Identify which cell holds the provided text, then report its [x, y] central coordinate. 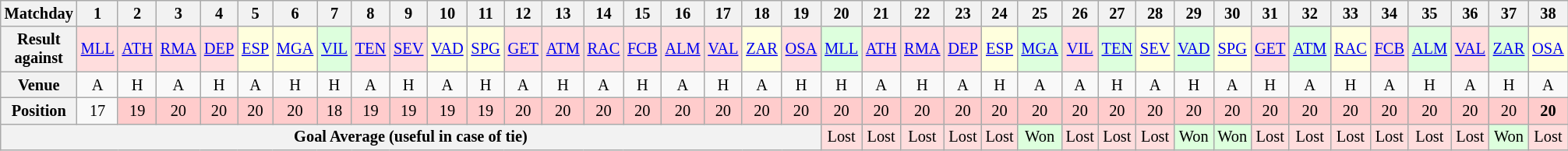
Result against [39, 49]
26 [1080, 13]
38 [1548, 13]
31 [1270, 13]
8 [371, 13]
1 [98, 13]
27 [1118, 13]
28 [1155, 13]
25 [1040, 13]
21 [881, 13]
11 [486, 13]
36 [1470, 13]
Matchday [39, 13]
5 [256, 13]
Goal Average (useful in case of tie) [411, 137]
37 [1509, 13]
33 [1351, 13]
24 [1000, 13]
32 [1309, 13]
22 [922, 13]
35 [1429, 13]
12 [524, 13]
Venue [39, 85]
Position [39, 111]
10 [447, 13]
4 [219, 13]
13 [563, 13]
9 [408, 13]
6 [295, 13]
7 [334, 13]
23 [962, 13]
3 [178, 13]
2 [137, 13]
14 [604, 13]
30 [1232, 13]
29 [1194, 13]
16 [683, 13]
15 [642, 13]
34 [1390, 13]
